Detect which cell encompasses the target text, then output its [x, y] center coordinate. 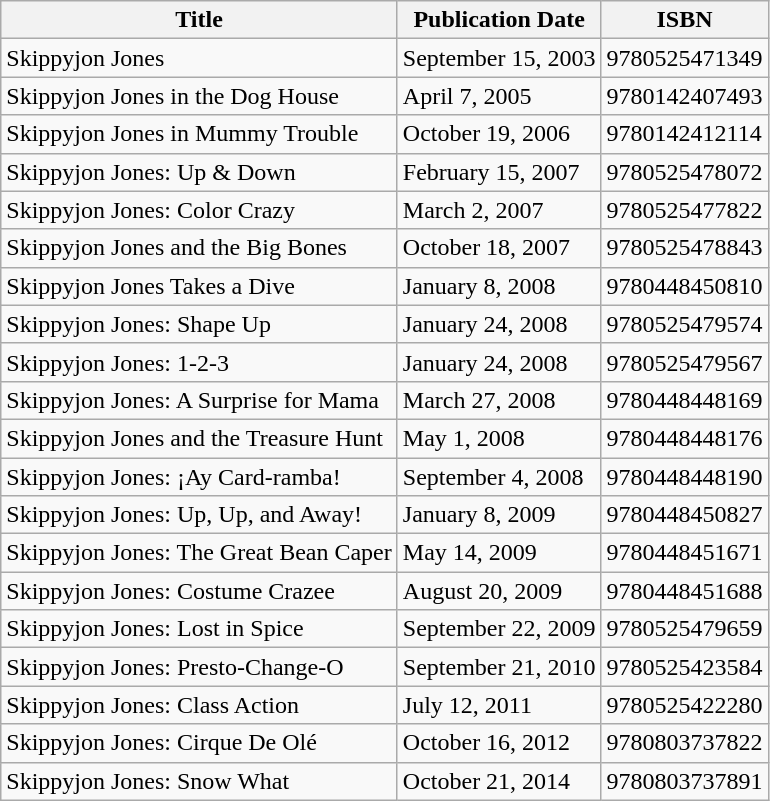
9780142407493 [684, 96]
Skippyjon Jones: Costume Crazee [200, 591]
9780448450810 [684, 286]
9780525471349 [684, 58]
May 1, 2008 [499, 438]
Skippyjon Jones: Lost in Spice [200, 629]
9780448448190 [684, 477]
9780448450827 [684, 515]
September 22, 2009 [499, 629]
9780525422280 [684, 705]
Skippyjon Jones Takes a Dive [200, 286]
Skippyjon Jones: Cirque De Olé [200, 743]
Skippyjon Jones [200, 58]
February 15, 2007 [499, 172]
9780803737891 [684, 781]
9780448448169 [684, 400]
9780525478843 [684, 248]
January 8, 2008 [499, 286]
July 12, 2011 [499, 705]
August 20, 2009 [499, 591]
Skippyjon Jones: The Great Bean Caper [200, 553]
Publication Date [499, 20]
May 14, 2009 [499, 553]
January 8, 2009 [499, 515]
Skippyjon Jones: 1-2-3 [200, 362]
September 15, 2003 [499, 58]
September 21, 2010 [499, 667]
March 2, 2007 [499, 210]
Skippyjon Jones: Up, Up, and Away! [200, 515]
9780525479659 [684, 629]
September 4, 2008 [499, 477]
9780803737822 [684, 743]
October 18, 2007 [499, 248]
9780448451671 [684, 553]
9780525479574 [684, 324]
9780525479567 [684, 362]
April 7, 2005 [499, 96]
9780525423584 [684, 667]
Skippyjon Jones: Presto-Change-O [200, 667]
9780448448176 [684, 438]
9780142412114 [684, 134]
Skippyjon Jones and the Treasure Hunt [200, 438]
Title [200, 20]
Skippyjon Jones in the Dog House [200, 96]
Skippyjon Jones and the Big Bones [200, 248]
Skippyjon Jones: ¡Ay Card-ramba! [200, 477]
9780525477822 [684, 210]
Skippyjon Jones: Snow What [200, 781]
October 16, 2012 [499, 743]
Skippyjon Jones: Shape Up [200, 324]
October 21, 2014 [499, 781]
ISBN [684, 20]
Skippyjon Jones: Class Action [200, 705]
Skippyjon Jones: Up & Down [200, 172]
9780448451688 [684, 591]
9780525478072 [684, 172]
Skippyjon Jones: A Surprise for Mama [200, 400]
October 19, 2006 [499, 134]
March 27, 2008 [499, 400]
Skippyjon Jones in Mummy Trouble [200, 134]
Skippyjon Jones: Color Crazy [200, 210]
